Detect which cell encompasses the target text, then output its (X, Y) center coordinate. 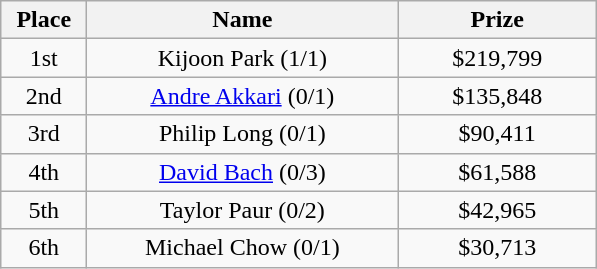
$30,713 (498, 248)
Andre Akkari (0/1) (242, 96)
$135,848 (498, 96)
2nd (44, 96)
$42,965 (498, 210)
Place (44, 20)
Taylor Paur (0/2) (242, 210)
1st (44, 58)
David Bach (0/3) (242, 172)
Prize (498, 20)
Philip Long (0/1) (242, 134)
3rd (44, 134)
$61,588 (498, 172)
4th (44, 172)
5th (44, 210)
$90,411 (498, 134)
Name (242, 20)
Michael Chow (0/1) (242, 248)
6th (44, 248)
Kijoon Park (1/1) (242, 58)
$219,799 (498, 58)
